Determine the [X, Y] coordinate at the center of the cell enclosing the given text.  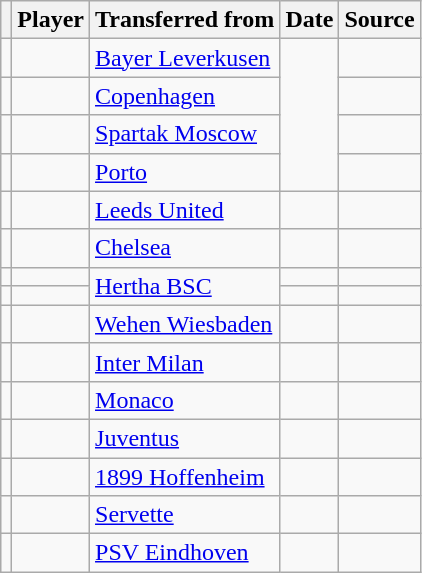
Leeds United [185, 210]
Wehen Wiesbaden [185, 324]
Source [380, 20]
Date [310, 20]
1899 Hoffenheim [185, 477]
Player [51, 20]
PSV Eindhoven [185, 553]
Servette [185, 515]
Chelsea [185, 248]
Copenhagen [185, 96]
Hertha BSC [185, 286]
Monaco [185, 400]
Juventus [185, 438]
Transferred from [185, 20]
Spartak Moscow [185, 134]
Bayer Leverkusen [185, 58]
Porto [185, 172]
Inter Milan [185, 362]
